Search for the cell housing the specified text and yield its (x, y) center coordinate. 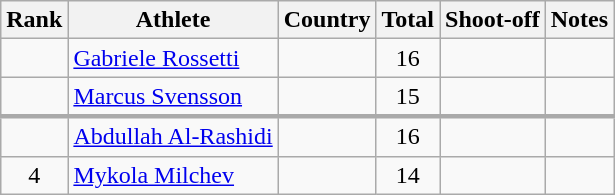
Rank (34, 20)
Total (408, 20)
Athlete (173, 20)
Notes (579, 20)
Country (327, 20)
Gabriele Rossetti (173, 58)
Marcus Svensson (173, 97)
Shoot-off (493, 20)
4 (34, 175)
15 (408, 97)
14 (408, 175)
Abdullah Al-Rashidi (173, 136)
Mykola Milchev (173, 175)
